Extract the (x, y) coordinate from the center of the cell holding the provided text.  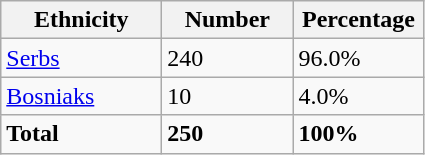
10 (228, 96)
250 (228, 134)
Ethnicity (82, 20)
4.0% (358, 96)
Serbs (82, 58)
Percentage (358, 20)
Bosniaks (82, 96)
96.0% (358, 58)
100% (358, 134)
Total (82, 134)
Number (228, 20)
240 (228, 58)
